Detect which cell encompasses the target text, then output its (X, Y) center coordinate. 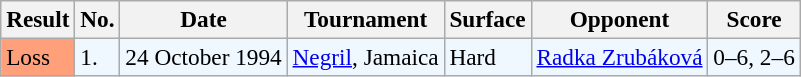
1. (98, 57)
Hard (488, 57)
Tournament (366, 19)
Loss (38, 57)
No. (98, 19)
24 October 1994 (204, 57)
Radka Zrubáková (620, 57)
Score (754, 19)
Negril, Jamaica (366, 57)
Date (204, 19)
Opponent (620, 19)
Result (38, 19)
Surface (488, 19)
0–6, 2–6 (754, 57)
